Capture the cell that displays the provided text and extract its [x, y] central coordinate. 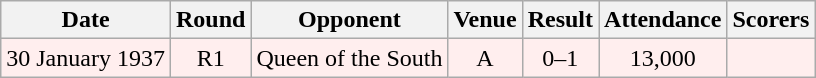
Result [560, 20]
A [485, 58]
0–1 [560, 58]
Round [210, 20]
Queen of the South [350, 58]
Date [86, 20]
Opponent [350, 20]
Scorers [771, 20]
Attendance [663, 20]
13,000 [663, 58]
R1 [210, 58]
Venue [485, 20]
30 January 1937 [86, 58]
